Detect which cell encompasses the target text, then output its (X, Y) center coordinate. 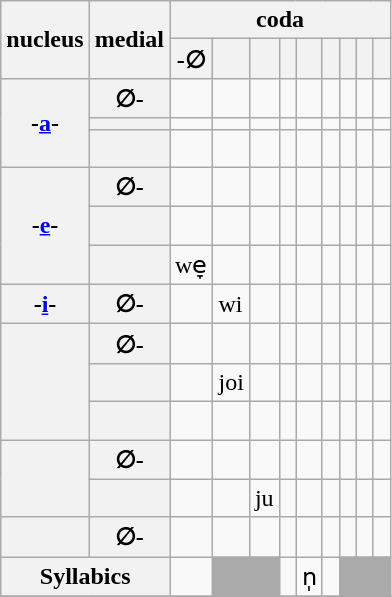
coda (280, 20)
wi (231, 304)
-e- (45, 226)
medial (129, 40)
-a- (45, 122)
-i- (45, 304)
nucleus (45, 40)
ju (264, 498)
Syllabics (86, 577)
joi (231, 382)
n̩ (309, 577)
we̞ (192, 265)
-∅ (192, 59)
